Detect which cell encompasses the target text, then output its [x, y] center coordinate. 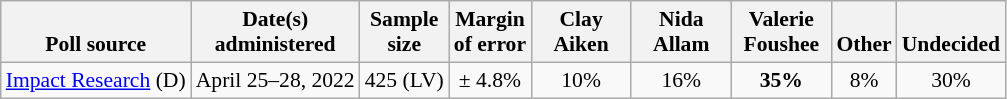
Undecided [951, 32]
Other [864, 32]
ValerieFoushee [781, 32]
Samplesize [404, 32]
Poll source [96, 32]
Marginof error [490, 32]
10% [581, 80]
± 4.8% [490, 80]
NidaAllam [681, 32]
425 (LV) [404, 80]
8% [864, 80]
30% [951, 80]
35% [781, 80]
Date(s)administered [276, 32]
16% [681, 80]
Impact Research (D) [96, 80]
April 25–28, 2022 [276, 80]
ClayAiken [581, 32]
